Return [X, Y] of the center of cell containing provided text 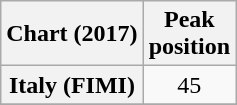
Italy (FIMI) [72, 85]
45 [189, 85]
Chart (2017) [72, 34]
Peakposition [189, 34]
